Locate the cell with the specified text and output its (x, y) center coordinate. 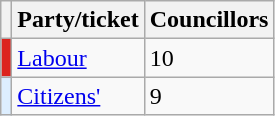
Labour (78, 58)
Party/ticket (78, 20)
Citizens' (78, 96)
Councillors (209, 20)
10 (209, 58)
9 (209, 96)
